Search for the cell housing the specified text and yield its [x, y] center coordinate. 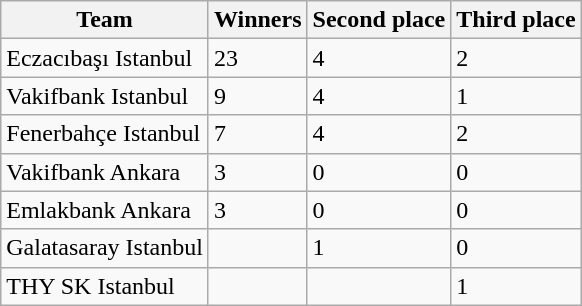
Second place [379, 20]
THY SK Istanbul [105, 286]
23 [258, 58]
Fenerbahçe Istanbul [105, 134]
Third place [516, 20]
Eczacıbaşı Istanbul [105, 58]
7 [258, 134]
Vakifbank Istanbul [105, 96]
Vakifbank Ankara [105, 172]
Winners [258, 20]
Galatasaray Istanbul [105, 248]
Emlakbank Ankara [105, 210]
Team [105, 20]
9 [258, 96]
